Pinpoint the cell where the given text exists, returning its [x, y] midpoint coordinate. 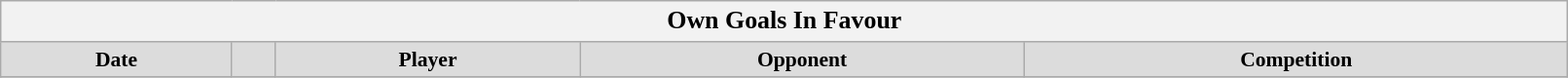
Player [427, 59]
Own Goals In Favour [784, 21]
Date [117, 59]
Competition [1296, 59]
Opponent [802, 59]
